Pinpoint the cell where the given text exists, returning its (x, y) midpoint coordinate. 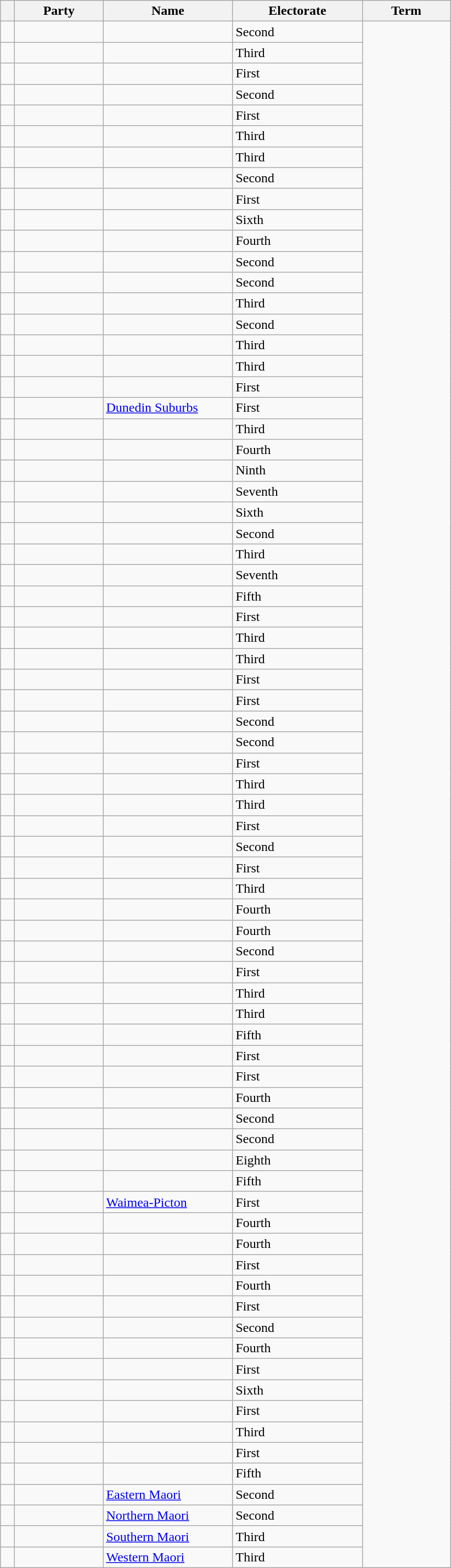
Eastern Maori (168, 1494)
Electorate (297, 11)
Term (406, 11)
Party (59, 11)
Dunedin Suburbs (168, 408)
Waimea-Picton (168, 1202)
Northern Maori (168, 1515)
Western Maori (168, 1557)
Southern Maori (168, 1536)
Ninth (297, 471)
Eighth (297, 1160)
Name (168, 11)
